Determine the (X, Y) coordinate at the center of the cell enclosing the given text.  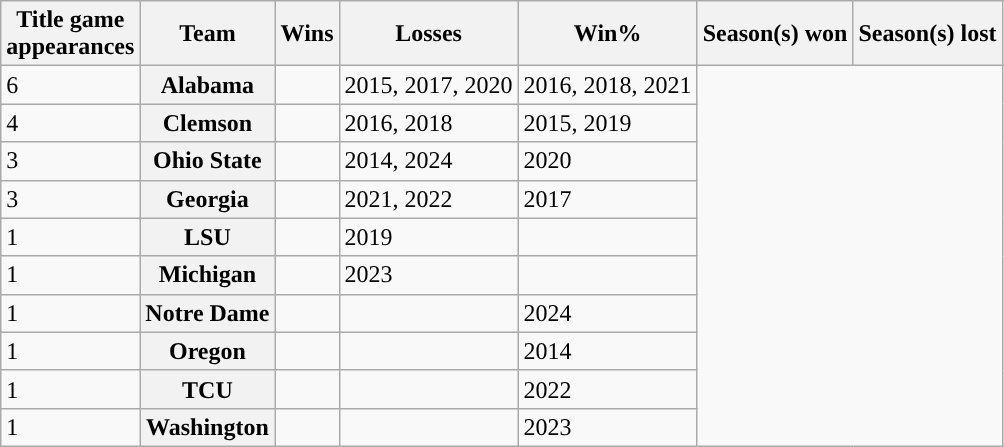
2017 (608, 199)
Georgia (208, 199)
6 (70, 85)
4 (70, 123)
Losses (428, 34)
2015, 2017, 2020 (428, 85)
2016, 2018 (428, 123)
Oregon (208, 351)
Win% (608, 34)
Title gameappearances (70, 34)
2024 (608, 313)
Alabama (208, 85)
LSU (208, 237)
TCU (208, 389)
2014 (608, 351)
2019 (428, 237)
Clemson (208, 123)
2014, 2024 (428, 161)
2015, 2019 (608, 123)
Season(s) won (775, 34)
2016, 2018, 2021 (608, 85)
Notre Dame (208, 313)
2022 (608, 389)
Michigan (208, 275)
2021, 2022 (428, 199)
Ohio State (208, 161)
Washington (208, 427)
Team (208, 34)
Season(s) lost (928, 34)
Wins (307, 34)
2020 (608, 161)
